Locate the cell with the specified text and output its (X, Y) center coordinate. 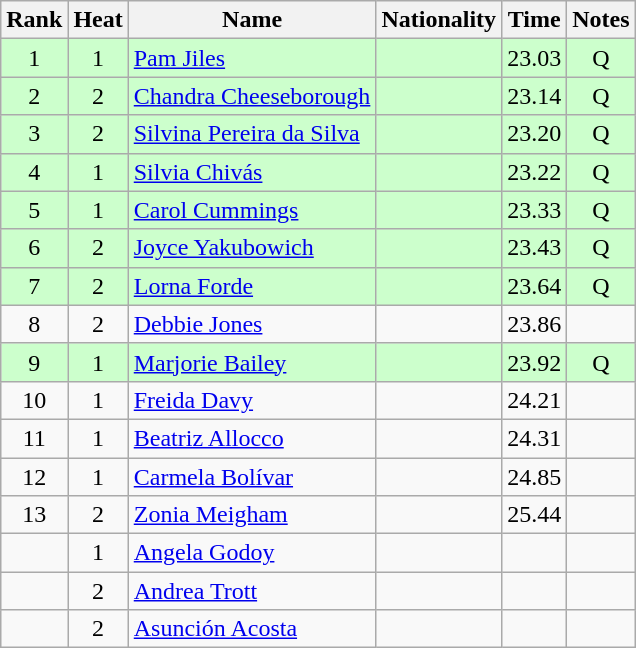
Time (534, 20)
Beatriz Allocco (252, 438)
11 (34, 438)
23.92 (534, 362)
Chandra Cheeseborough (252, 96)
23.14 (534, 96)
23.64 (534, 286)
Silvina Pereira da Silva (252, 134)
4 (34, 172)
Heat (98, 20)
Joyce Yakubowich (252, 248)
Rank (34, 20)
7 (34, 286)
5 (34, 210)
Asunción Acosta (252, 629)
9 (34, 362)
23.20 (534, 134)
6 (34, 248)
Carol Cummings (252, 210)
Lorna Forde (252, 286)
12 (34, 477)
Freida Davy (252, 400)
23.33 (534, 210)
Debbie Jones (252, 324)
23.03 (534, 58)
Name (252, 20)
24.31 (534, 438)
Notes (601, 20)
23.43 (534, 248)
Pam Jiles (252, 58)
24.21 (534, 400)
23.22 (534, 172)
Silvia Chivás (252, 172)
8 (34, 324)
24.85 (534, 477)
23.86 (534, 324)
Zonia Meigham (252, 515)
Carmela Bolívar (252, 477)
13 (34, 515)
3 (34, 134)
Andrea Trott (252, 591)
10 (34, 400)
25.44 (534, 515)
Marjorie Bailey (252, 362)
Nationality (439, 20)
Angela Godoy (252, 553)
